Capture the cell that displays the provided text and extract its [x, y] central coordinate. 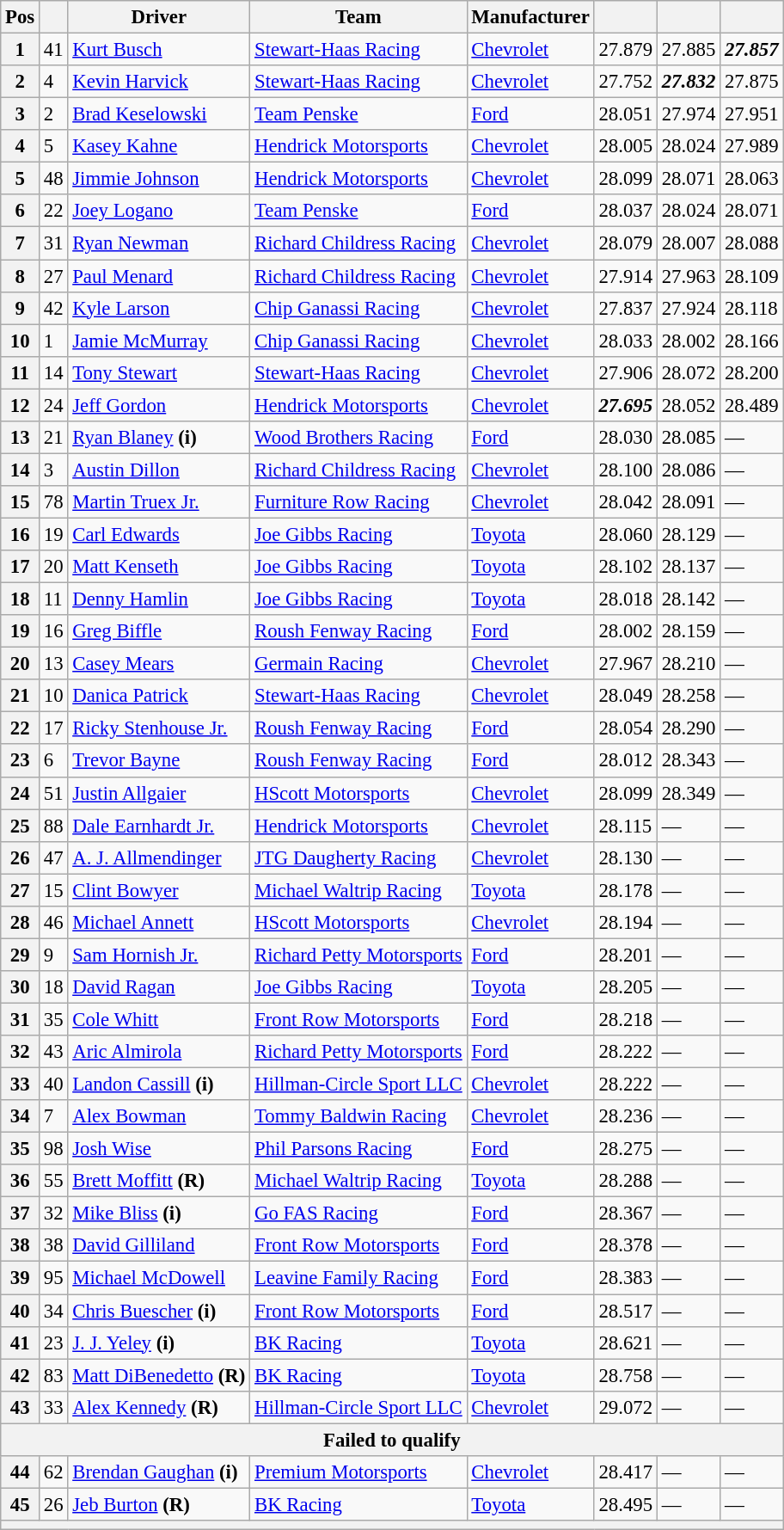
Casey Mears [159, 664]
62 [53, 1472]
55 [53, 1181]
Jamie McMurray [159, 341]
29.072 [626, 1407]
28.033 [626, 341]
78 [53, 502]
Tony Stewart [159, 372]
Ryan Blaney (i) [159, 438]
Team [358, 17]
28.030 [626, 438]
28.288 [626, 1181]
Phil Parsons Racing [358, 1149]
Dale Earnhardt Jr. [159, 826]
28.018 [626, 599]
28.343 [688, 761]
28.417 [626, 1472]
36 [21, 1181]
28.290 [688, 728]
28.118 [751, 308]
28.060 [626, 534]
28.051 [626, 114]
28.054 [626, 728]
28.079 [626, 243]
Kurt Busch [159, 50]
46 [53, 923]
27.951 [751, 114]
27.885 [688, 50]
Denny Hamlin [159, 599]
39 [21, 1278]
28.621 [626, 1343]
28.085 [688, 438]
28.042 [626, 502]
48 [53, 179]
Josh Wise [159, 1149]
Cole Whitt [159, 1019]
29 [21, 955]
37 [21, 1214]
27.963 [688, 276]
Brett Moffitt (R) [159, 1181]
45 [21, 1504]
28.495 [626, 1504]
28.130 [626, 857]
83 [53, 1375]
Danica Patrick [159, 696]
28.129 [688, 534]
95 [53, 1278]
27.832 [688, 82]
Trevor Bayne [159, 761]
27.875 [751, 82]
28.049 [626, 696]
98 [53, 1149]
A. J. Allmendinger [159, 857]
Landon Cassill (i) [159, 1085]
Germain Racing [358, 664]
27.879 [626, 50]
Mike Bliss (i) [159, 1214]
Paul Menard [159, 276]
Clint Bowyer [159, 890]
28.109 [751, 276]
27.967 [626, 664]
Alex Bowman [159, 1116]
28.100 [626, 470]
J. J. Yeley (i) [159, 1343]
Aric Almirola [159, 1052]
Wood Brothers Racing [358, 438]
Sam Hornish Jr. [159, 955]
Joey Logano [159, 211]
28.236 [626, 1116]
Kasey Kahne [159, 146]
28.159 [688, 631]
28.210 [688, 664]
Furniture Row Racing [358, 502]
51 [53, 793]
Ryan Newman [159, 243]
28.091 [688, 502]
Jeb Burton (R) [159, 1504]
28.072 [688, 372]
88 [53, 826]
Brendan Gaughan (i) [159, 1472]
28 [21, 923]
27.857 [751, 50]
28.349 [688, 793]
44 [21, 1472]
28.758 [626, 1375]
28.007 [688, 243]
Premium Motorsports [358, 1472]
28.115 [626, 826]
28.201 [626, 955]
8 [21, 276]
Kevin Harvick [159, 82]
27.837 [626, 308]
30 [21, 987]
28.200 [751, 372]
28.166 [751, 341]
28.489 [751, 405]
28.275 [626, 1149]
Pos [21, 17]
David Gilliland [159, 1246]
28.012 [626, 761]
JTG Daugherty Racing [358, 857]
28.378 [626, 1246]
28.037 [626, 211]
Jimmie Johnson [159, 179]
27.695 [626, 405]
28.205 [626, 987]
Austin Dillon [159, 470]
Alex Kennedy (R) [159, 1407]
Manufacturer [530, 17]
Carl Edwards [159, 534]
47 [53, 857]
28.383 [626, 1278]
Matt DiBenedetto (R) [159, 1375]
12 [21, 405]
28.517 [626, 1311]
Failed to qualify [392, 1440]
Chris Buescher (i) [159, 1311]
Leavine Family Racing [358, 1278]
28.086 [688, 470]
28.005 [626, 146]
27.989 [751, 146]
Greg Biffle [159, 631]
28.194 [626, 923]
28.258 [688, 696]
28.367 [626, 1214]
28.137 [688, 567]
28.102 [626, 567]
27.752 [626, 82]
Ricky Stenhouse Jr. [159, 728]
27.974 [688, 114]
Kyle Larson [159, 308]
Jeff Gordon [159, 405]
28.088 [751, 243]
Michael Annett [159, 923]
27.924 [688, 308]
Brad Keselowski [159, 114]
28.142 [688, 599]
Martin Truex Jr. [159, 502]
28.063 [751, 179]
Matt Kenseth [159, 567]
28.218 [626, 1019]
Tommy Baldwin Racing [358, 1116]
28.052 [688, 405]
Go FAS Racing [358, 1214]
David Ragan [159, 987]
25 [21, 826]
28.178 [626, 890]
Driver [159, 17]
Justin Allgaier [159, 793]
27.914 [626, 276]
Michael McDowell [159, 1278]
27.906 [626, 372]
